Locate the cell with the specified text and output its [X, Y] center coordinate. 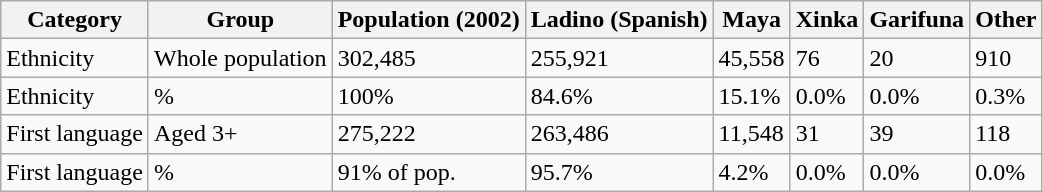
Garifuna [917, 20]
31 [827, 134]
45,558 [752, 58]
91% of pop. [428, 172]
Ladino (Spanish) [619, 20]
910 [1006, 58]
118 [1006, 134]
11,548 [752, 134]
76 [827, 58]
275,222 [428, 134]
255,921 [619, 58]
39 [917, 134]
0.3% [1006, 96]
302,485 [428, 58]
84.6% [619, 96]
Population (2002) [428, 20]
95.7% [619, 172]
100% [428, 96]
Other [1006, 20]
263,486 [619, 134]
Category [75, 20]
20 [917, 58]
Group [240, 20]
4.2% [752, 172]
15.1% [752, 96]
Aged 3+ [240, 134]
Xinka [827, 20]
Maya [752, 20]
Whole population [240, 58]
